Provide the [X, Y] coordinate of the cell's center where the given text is located.  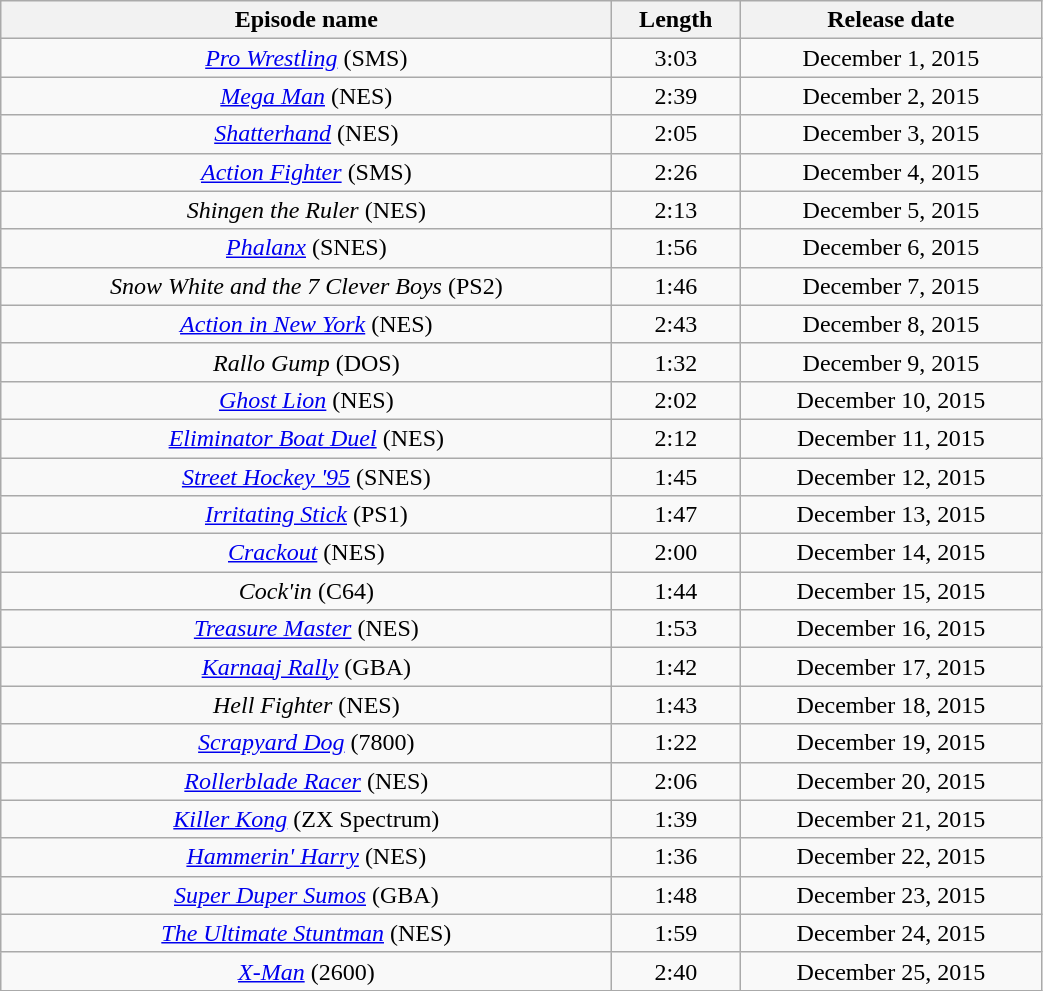
December 5, 2015 [891, 210]
Treasure Master (NES) [306, 629]
2:13 [676, 210]
December 8, 2015 [891, 324]
December 13, 2015 [891, 515]
1:22 [676, 743]
December 3, 2015 [891, 134]
December 1, 2015 [891, 58]
2:02 [676, 400]
December 2, 2015 [891, 96]
December 17, 2015 [891, 667]
December 23, 2015 [891, 895]
Eliminator Boat Duel (NES) [306, 438]
December 7, 2015 [891, 286]
1:53 [676, 629]
2:00 [676, 553]
December 10, 2015 [891, 400]
1:36 [676, 857]
Super Duper Sumos (GBA) [306, 895]
Ghost Lion (NES) [306, 400]
2:05 [676, 134]
2:06 [676, 781]
December 6, 2015 [891, 248]
December 4, 2015 [891, 172]
Action Fighter (SMS) [306, 172]
Episode name [306, 20]
1:45 [676, 477]
Karnaaj Rally (GBA) [306, 667]
December 18, 2015 [891, 705]
Hammerin' Harry (NES) [306, 857]
1:44 [676, 591]
Release date [891, 20]
1:42 [676, 667]
Length [676, 20]
Shingen the Ruler (NES) [306, 210]
Scrapyard Dog (7800) [306, 743]
1:39 [676, 819]
December 22, 2015 [891, 857]
Shatterhand (NES) [306, 134]
3:03 [676, 58]
2:40 [676, 971]
December 11, 2015 [891, 438]
2:26 [676, 172]
Irritating Stick (PS1) [306, 515]
1:59 [676, 933]
Crackout (NES) [306, 553]
December 12, 2015 [891, 477]
Street Hockey '95 (SNES) [306, 477]
December 19, 2015 [891, 743]
Killer Kong (ZX Spectrum) [306, 819]
X-Man (2600) [306, 971]
Phalanx (SNES) [306, 248]
1:56 [676, 248]
1:48 [676, 895]
December 20, 2015 [891, 781]
December 14, 2015 [891, 553]
1:46 [676, 286]
Mega Man (NES) [306, 96]
December 16, 2015 [891, 629]
December 24, 2015 [891, 933]
December 21, 2015 [891, 819]
Rollerblade Racer (NES) [306, 781]
Pro Wrestling (SMS) [306, 58]
Rallo Gump (DOS) [306, 362]
Action in New York (NES) [306, 324]
Cock'in (C64) [306, 591]
2:12 [676, 438]
Snow White and the 7 Clever Boys (PS2) [306, 286]
December 15, 2015 [891, 591]
1:47 [676, 515]
2:43 [676, 324]
December 25, 2015 [891, 971]
1:43 [676, 705]
The Ultimate Stuntman (NES) [306, 933]
Hell Fighter (NES) [306, 705]
December 9, 2015 [891, 362]
2:39 [676, 96]
1:32 [676, 362]
